Return the (x, y) coordinate for the center point of the cell that contains the specified text.  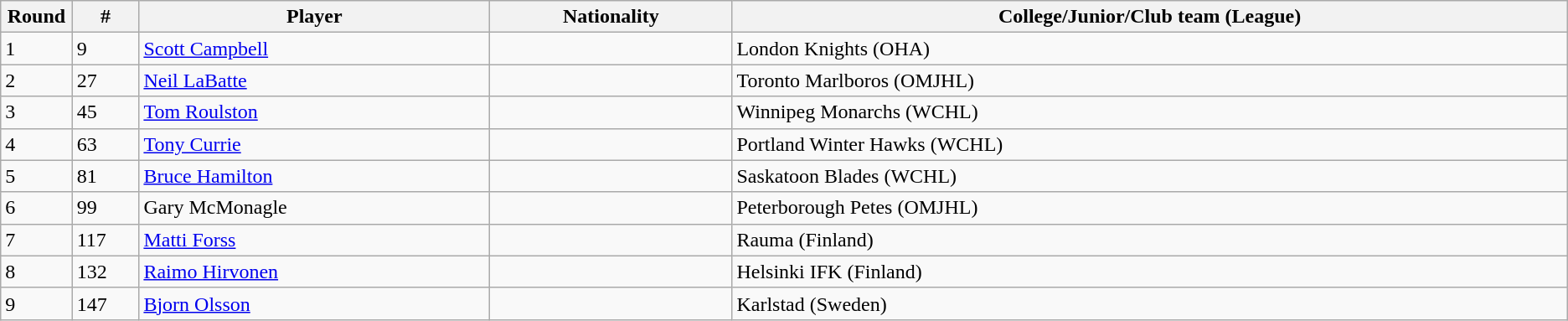
Gary McMonagle (315, 208)
3 (37, 112)
Bruce Hamilton (315, 176)
7 (37, 240)
# (106, 17)
Neil LaBatte (315, 80)
27 (106, 80)
College/Junior/Club team (League) (1149, 17)
Player (315, 17)
4 (37, 144)
Rauma (Finland) (1149, 240)
117 (106, 240)
Karlstad (Sweden) (1149, 303)
45 (106, 112)
81 (106, 176)
Tom Roulston (315, 112)
2 (37, 80)
5 (37, 176)
Scott Campbell (315, 49)
Saskatoon Blades (WCHL) (1149, 176)
Nationality (611, 17)
Raimo Hirvonen (315, 272)
Toronto Marlboros (OMJHL) (1149, 80)
Bjorn Olsson (315, 303)
Portland Winter Hawks (WCHL) (1149, 144)
Round (37, 17)
63 (106, 144)
1 (37, 49)
Matti Forss (315, 240)
147 (106, 303)
99 (106, 208)
Helsinki IFK (Finland) (1149, 272)
8 (37, 272)
132 (106, 272)
Tony Currie (315, 144)
London Knights (OHA) (1149, 49)
6 (37, 208)
Peterborough Petes (OMJHL) (1149, 208)
Winnipeg Monarchs (WCHL) (1149, 112)
